Provide the [x, y] coordinate of the cell's center where the given text is located.  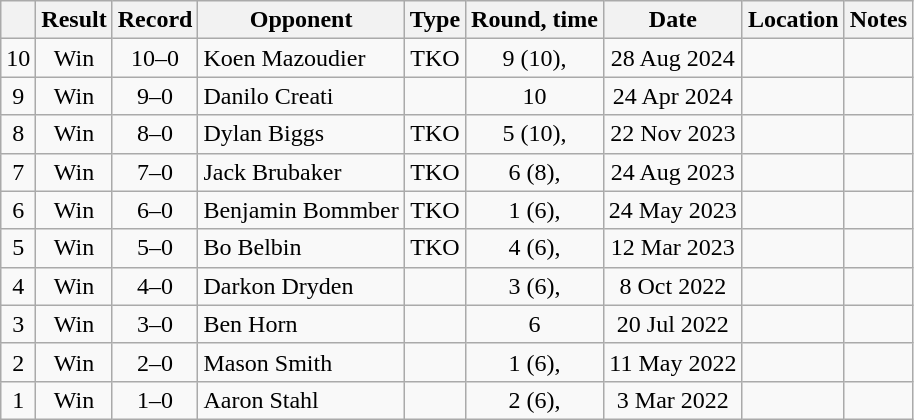
4 (6), [535, 248]
2 [18, 362]
20 Jul 2022 [672, 324]
Result [74, 20]
6 (8), [535, 172]
Bo Belbin [301, 248]
Opponent [301, 20]
Ben Horn [301, 324]
5–0 [155, 248]
7 [18, 172]
10–0 [155, 58]
5 (10), [535, 134]
Benjamin Bommber [301, 210]
24 May 2023 [672, 210]
4 [18, 286]
24 Aug 2023 [672, 172]
8–0 [155, 134]
Location [793, 20]
8 Oct 2022 [672, 286]
Date [672, 20]
Danilo Creati [301, 96]
3–0 [155, 324]
Mason Smith [301, 362]
7–0 [155, 172]
22 Nov 2023 [672, 134]
28 Aug 2024 [672, 58]
Jack Brubaker [301, 172]
Type [434, 20]
24 Apr 2024 [672, 96]
9 (10), [535, 58]
3 Mar 2022 [672, 400]
2 (6), [535, 400]
3 (6), [535, 286]
12 Mar 2023 [672, 248]
Round, time [535, 20]
Dylan Biggs [301, 134]
9–0 [155, 96]
Koen Mazoudier [301, 58]
Aaron Stahl [301, 400]
11 May 2022 [672, 362]
1–0 [155, 400]
6–0 [155, 210]
Darkon Dryden [301, 286]
Record [155, 20]
3 [18, 324]
2–0 [155, 362]
1 [18, 400]
9 [18, 96]
5 [18, 248]
4–0 [155, 286]
8 [18, 134]
Notes [878, 20]
